Scan for the cell matching the given text and deliver its [x, y] coordinate at center. 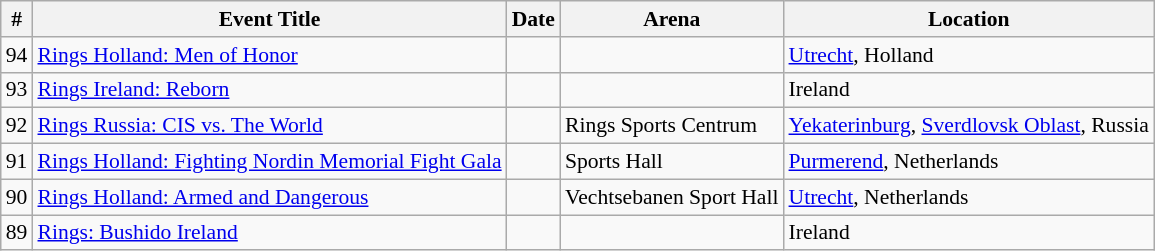
Utrecht, Netherlands [969, 197]
Utrecht, Holland [969, 55]
# [17, 19]
89 [17, 233]
92 [17, 126]
Arena [672, 19]
Purmerend, Netherlands [969, 162]
Location [969, 19]
Rings Holland: Armed and Dangerous [269, 197]
Date [534, 19]
93 [17, 90]
90 [17, 197]
Sports Hall [672, 162]
Rings Holland: Fighting Nordin Memorial Fight Gala [269, 162]
Yekaterinburg, Sverdlovsk Oblast, Russia [969, 126]
Vechtsebanen Sport Hall [672, 197]
Rings Sports Centrum [672, 126]
Rings Holland: Men of Honor [269, 55]
Rings: Bushido Ireland [269, 233]
91 [17, 162]
Rings Ireland: Reborn [269, 90]
Event Title [269, 19]
94 [17, 55]
Rings Russia: CIS vs. The World [269, 126]
